Locate the cell with the specified text and output its [X, Y] center coordinate. 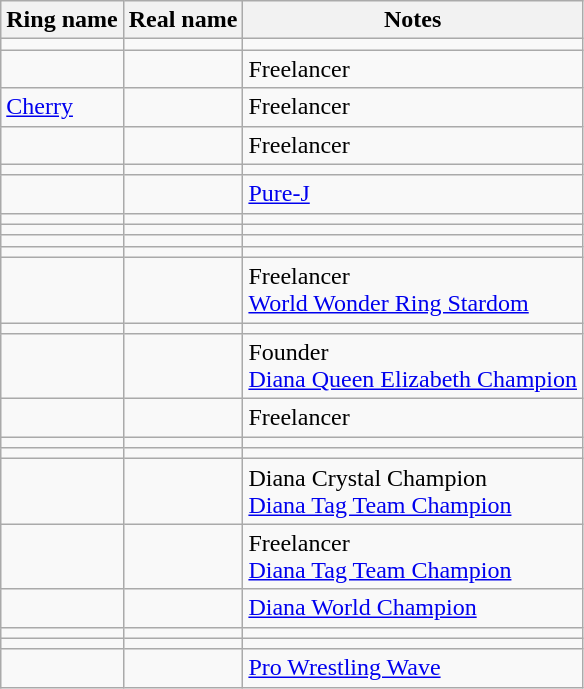
Pure-J [413, 194]
Diana World Champion [413, 608]
Pro Wrestling Wave [413, 668]
Cherry [62, 107]
FreelancerWorld Wonder Ring Stardom [413, 290]
FounderDiana Queen Elizabeth Champion [413, 366]
Notes [413, 20]
Diana Crystal ChampionDiana Tag Team Champion [413, 492]
Ring name [62, 20]
FreelancerDiana Tag Team Champion [413, 556]
Real name [183, 20]
